Find where the given text appears and provide that cell's center as [X, Y] coordinate. 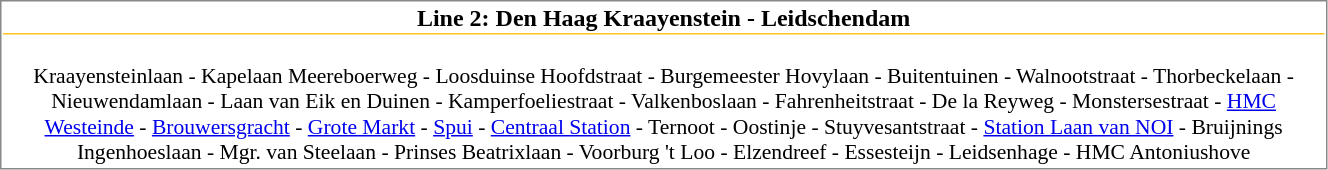
Line 2: Den Haag Kraayenstein - Leidschendam [664, 19]
